Capture the cell that displays the provided text and extract its (X, Y) central coordinate. 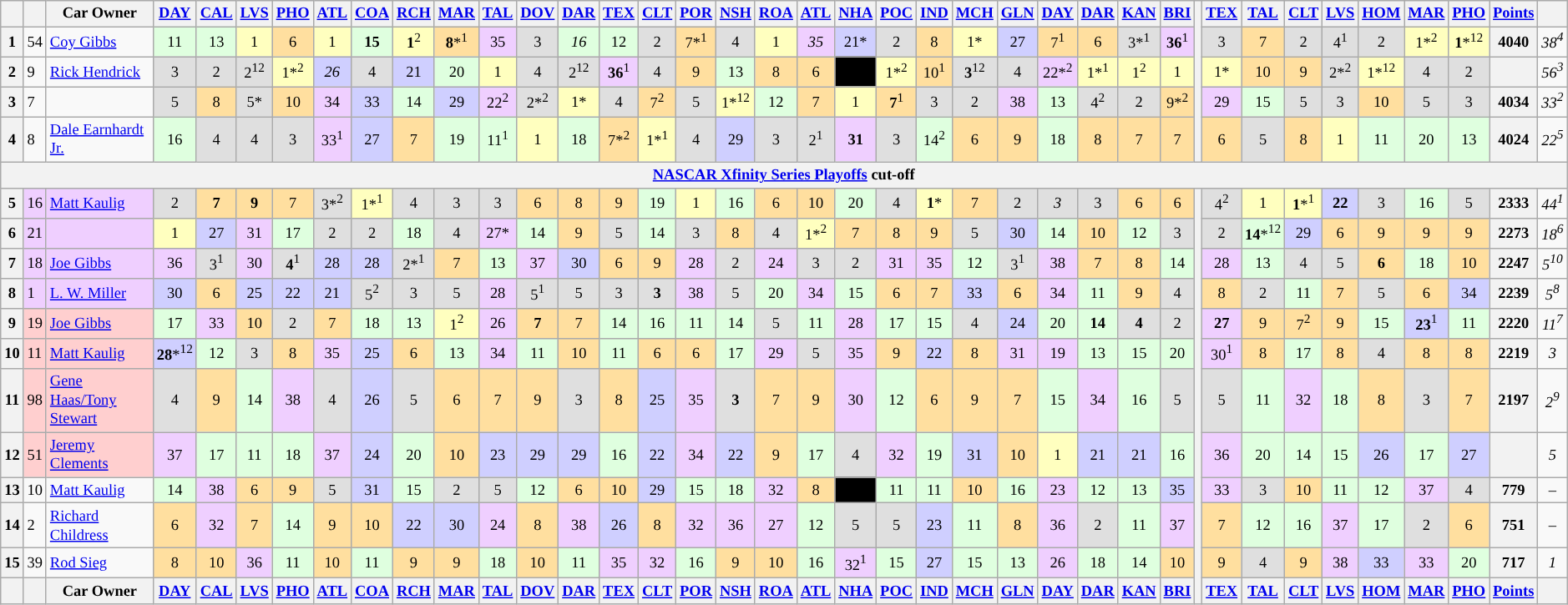
2239 (1514, 294)
117 (1553, 324)
7*2 (620, 139)
27* (498, 234)
7*1 (696, 42)
321 (856, 563)
4040 (1514, 42)
Dale Earnhardt Jr. (99, 139)
2*1 (413, 264)
2219 (1514, 354)
3*2 (332, 204)
222 (498, 102)
563 (1553, 72)
331 (332, 139)
717 (1514, 563)
4034 (1514, 102)
L. W. Miller (99, 294)
Richard Childress (99, 526)
8*1 (456, 42)
384 (1553, 42)
9*2 (1177, 102)
98 (35, 401)
2333 (1514, 204)
39 (35, 563)
Rod Sieg (99, 563)
101 (935, 72)
142 (935, 139)
28*12 (175, 354)
2247 (1514, 264)
22*2 (1057, 72)
441 (1553, 204)
301 (1222, 354)
Gene Haas/Tony Stewart (99, 401)
Rick Hendrick (99, 72)
225 (1553, 139)
332 (1553, 102)
14*12 (1263, 234)
3*1 (1139, 42)
21* (856, 42)
2197 (1514, 401)
186 (1553, 234)
751 (1514, 526)
52 (372, 294)
2273 (1514, 234)
5* (254, 102)
Coy Gibbs (99, 42)
NASCAR Xfinity Series Playoffs cut-off (784, 175)
54 (35, 42)
510 (1553, 264)
231 (1426, 324)
111 (498, 139)
779 (1514, 491)
2220 (1514, 324)
58 (1553, 294)
312 (974, 72)
Jeremy Clements (99, 455)
4024 (1514, 139)
